Find where the given text appears and provide that cell's center as (X, Y) coordinate. 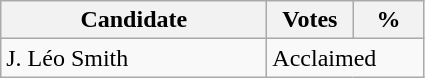
J. Léo Smith (134, 58)
Acclaimed (346, 58)
% (388, 20)
Candidate (134, 20)
Votes (310, 20)
